From the cell containing the given text, extract its center point as [x, y] coordinate. 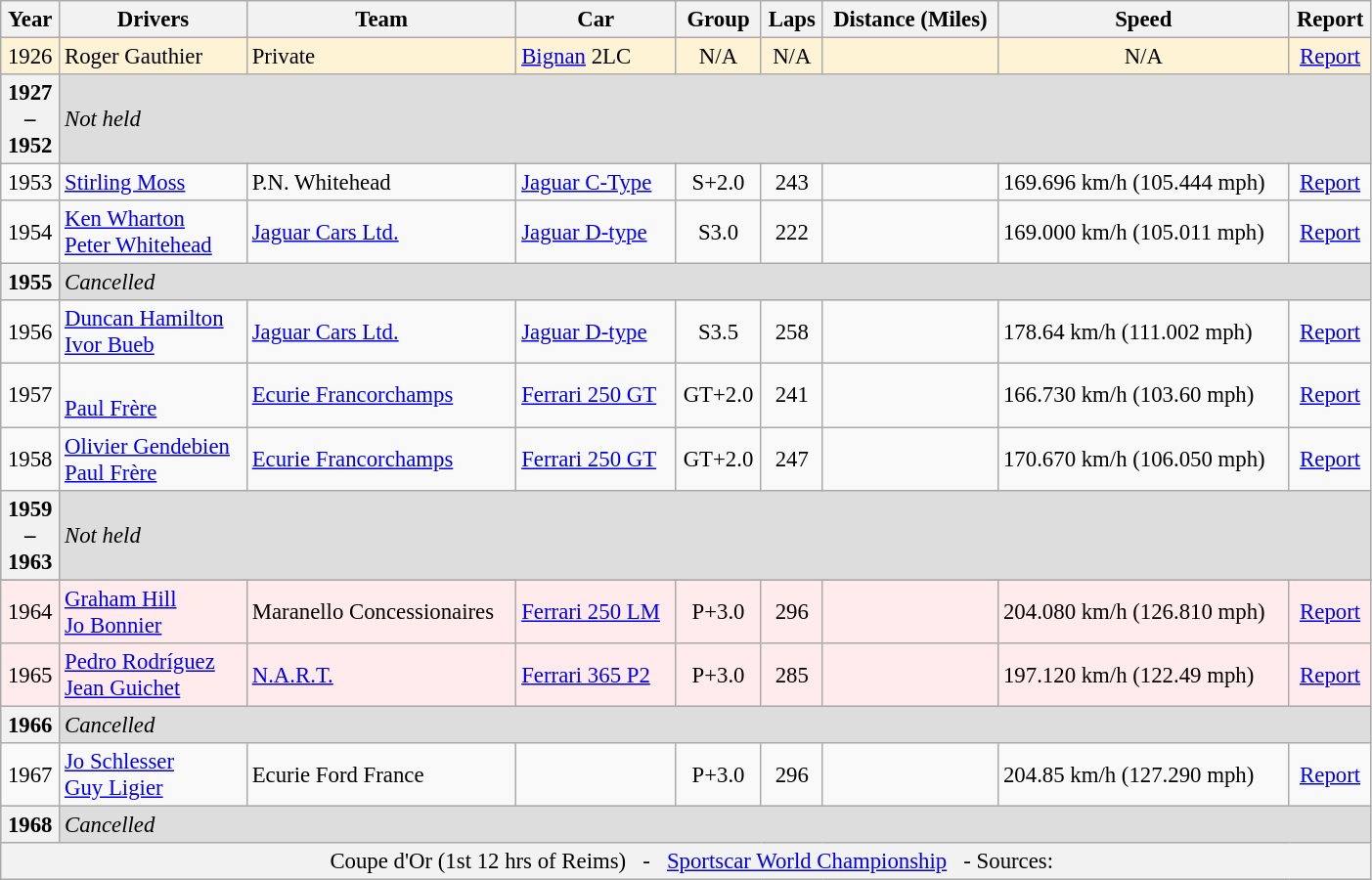
166.730 km/h (103.60 mph) [1144, 395]
Bignan 2LC [597, 57]
Paul Frère [154, 395]
Olivier Gendebien Paul Frère [154, 460]
285 [792, 675]
S3.5 [719, 332]
1955 [30, 283]
Roger Gauthier [154, 57]
Ferrari 250 LM [597, 612]
1956 [30, 332]
Laps [792, 20]
1953 [30, 183]
204.080 km/h (126.810 mph) [1144, 612]
N.A.R.T. [381, 675]
222 [792, 233]
Jo Schlesser Guy Ligier [154, 774]
258 [792, 332]
241 [792, 395]
247 [792, 460]
1957 [30, 395]
Group [719, 20]
P.N. Whitehead [381, 183]
169.696 km/h (105.444 mph) [1144, 183]
1958 [30, 460]
Stirling Moss [154, 183]
1967 [30, 774]
204.85 km/h (127.290 mph) [1144, 774]
S+2.0 [719, 183]
169.000 km/h (105.011 mph) [1144, 233]
1959–1963 [30, 535]
Duncan Hamilton Ivor Bueb [154, 332]
Distance (Miles) [910, 20]
1965 [30, 675]
Coupe d'Or (1st 12 hrs of Reims) - Sportscar World Championship - Sources: [686, 861]
S3.0 [719, 233]
1926 [30, 57]
Graham Hill Jo Bonnier [154, 612]
170.670 km/h (106.050 mph) [1144, 460]
Private [381, 57]
178.64 km/h (111.002 mph) [1144, 332]
1964 [30, 612]
Speed [1144, 20]
197.120 km/h (122.49 mph) [1144, 675]
Car [597, 20]
Ferrari 365 P2 [597, 675]
Jaguar C-Type [597, 183]
1927–1952 [30, 119]
Ken Wharton Peter Whitehead [154, 233]
Team [381, 20]
1968 [30, 824]
Drivers [154, 20]
Pedro Rodríguez Jean Guichet [154, 675]
1966 [30, 725]
Maranello Concessionaires [381, 612]
Year [30, 20]
243 [792, 183]
Ecurie Ford France [381, 774]
1954 [30, 233]
